Scan for the cell matching the given text and deliver its (X, Y) coordinate at center. 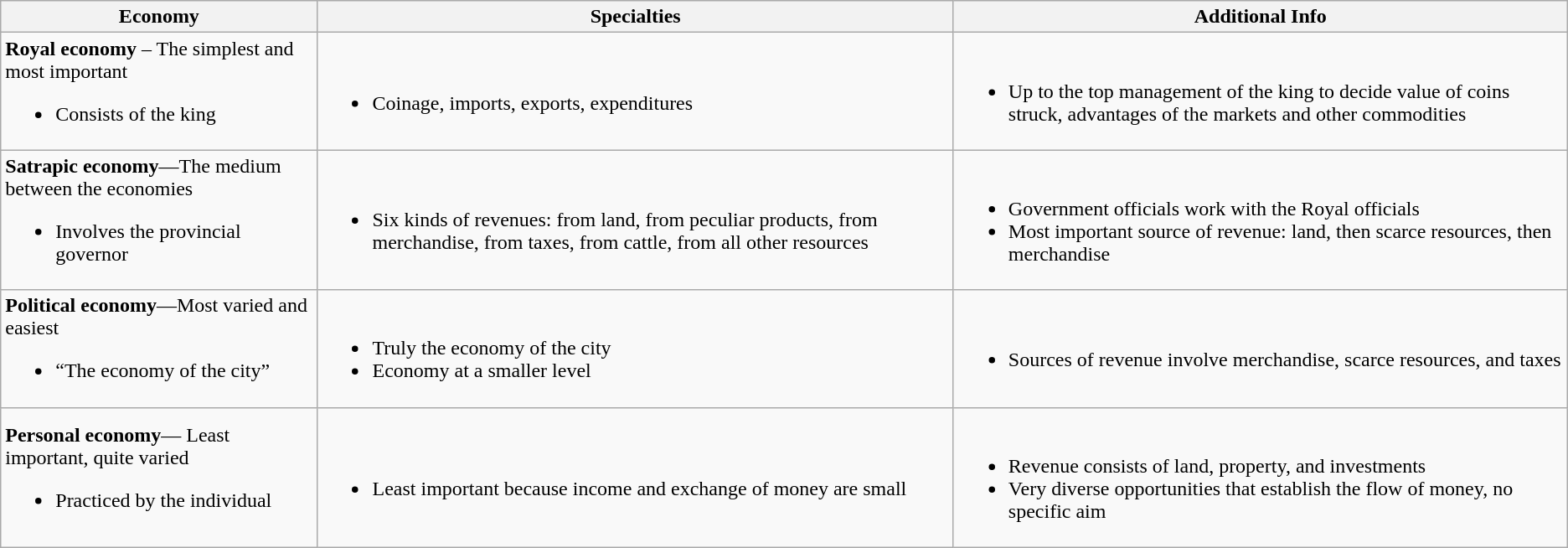
Up to the top management of the king to decide value of coins struck, advantages of the markets and other commodities (1260, 91)
Coinage, imports, exports, expenditures (635, 91)
Specialties (635, 17)
Satrapic economy—The medium between the economiesInvolves the provincial governor (159, 220)
Sources of revenue involve merchandise, scarce resources, and taxes (1260, 349)
Political economy—Most varied and easiest“The economy of the city” (159, 349)
Revenue consists of land, property, and investmentsVery diverse opportunities that establish the flow of money, no specific aim (1260, 478)
Economy (159, 17)
Truly the economy of the cityEconomy at a smaller level (635, 349)
Additional Info (1260, 17)
Least important because income and exchange of money are small (635, 478)
Six kinds of revenues: from land, from peculiar products, from merchandise, from taxes, from cattle, from all other resources (635, 220)
Royal economy – The simplest and most importantConsists of the king (159, 91)
Personal economy— Least important, quite variedPracticed by the individual (159, 478)
Government officials work with the Royal officialsMost important source of revenue: land, then scarce resources, then merchandise (1260, 220)
